Determine the (X, Y) coordinate at the center of the cell enclosing the given text.  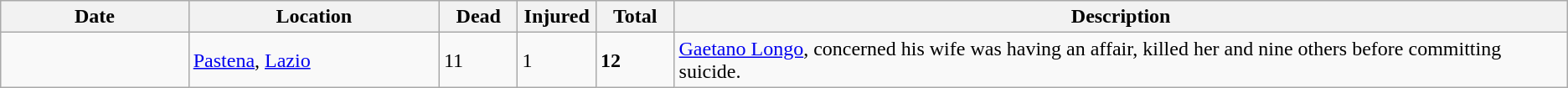
11 (478, 60)
1 (557, 60)
Description (1121, 17)
Injured (557, 17)
12 (635, 60)
Total (635, 17)
Location (313, 17)
Dead (478, 17)
Gaetano Longo, concerned his wife was having an affair, killed her and nine others before committing suicide. (1121, 60)
Pastena, Lazio (313, 60)
Date (95, 17)
